Capture the cell that displays the provided text and extract its [x, y] central coordinate. 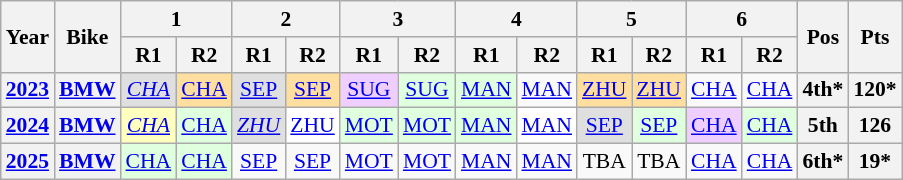
4th* [822, 90]
Year [28, 36]
2023 [28, 90]
6 [742, 19]
19* [874, 162]
3 [398, 19]
Pos [822, 36]
2024 [28, 126]
2025 [28, 162]
5th [822, 126]
120* [874, 90]
4 [516, 19]
2 [286, 19]
Pts [874, 36]
5 [632, 19]
6th* [822, 162]
126 [874, 126]
Bike [87, 36]
1 [176, 19]
